Pinpoint the cell where the given text exists, returning its (X, Y) midpoint coordinate. 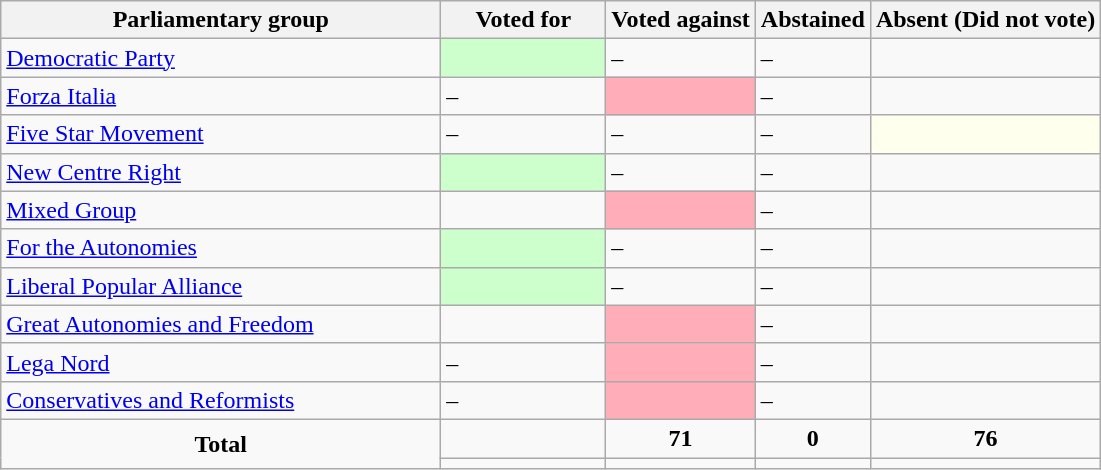
Parliamentary group (221, 20)
Voted for (524, 20)
Abstained (812, 20)
Mixed Group (221, 210)
For the Autonomies (221, 248)
New Centre Right (221, 172)
Voted against (681, 20)
0 (812, 438)
Lega Nord (221, 362)
Five Star Movement (221, 134)
Democratic Party (221, 58)
Forza Italia (221, 96)
Conservatives and Reformists (221, 400)
76 (985, 438)
Absent (Did not vote) (985, 20)
Total (221, 444)
71 (681, 438)
Liberal Popular Alliance (221, 286)
Great Autonomies and Freedom (221, 324)
